For the text-containing cell, return its midpoint in [x, y] coordinate format. 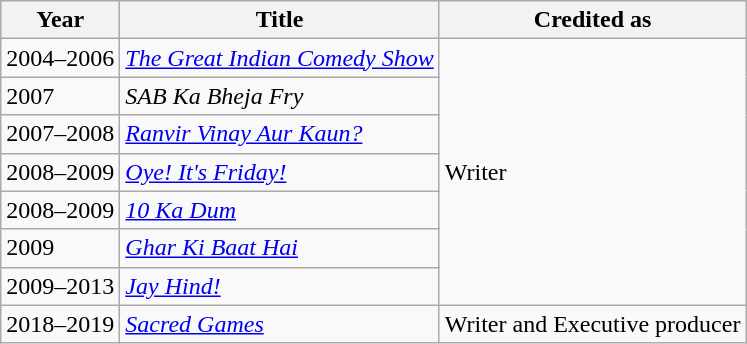
2004–2006 [60, 58]
10 Ka Dum [280, 210]
Year [60, 20]
Jay Hind! [280, 286]
2007 [60, 96]
2009–2013 [60, 286]
2007–2008 [60, 134]
Writer [592, 172]
Credited as [592, 20]
Oye! It's Friday! [280, 172]
Ghar Ki Baat Hai [280, 248]
The Great Indian Comedy Show [280, 58]
2009 [60, 248]
Ranvir Vinay Aur Kaun? [280, 134]
Title [280, 20]
2018–2019 [60, 324]
Sacred Games [280, 324]
SAB Ka Bheja Fry [280, 96]
Writer and Executive producer [592, 324]
